Pinpoint the cell where the given text exists, returning its [X, Y] midpoint coordinate. 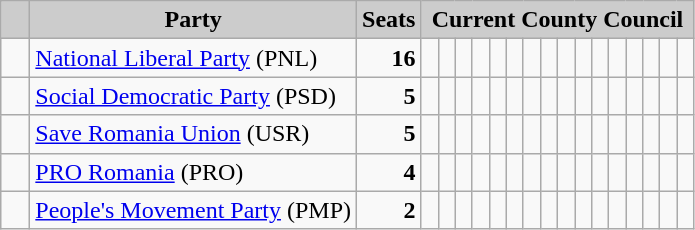
16 [389, 58]
2 [389, 210]
PRO Romania (PRO) [194, 172]
Party [194, 20]
Seats [389, 20]
National Liberal Party (PNL) [194, 58]
Social Democratic Party (PSD) [194, 96]
People's Movement Party (PMP) [194, 210]
Current County Council [558, 20]
Save Romania Union (USR) [194, 134]
4 [389, 172]
